Capture the cell that displays the provided text and extract its [X, Y] central coordinate. 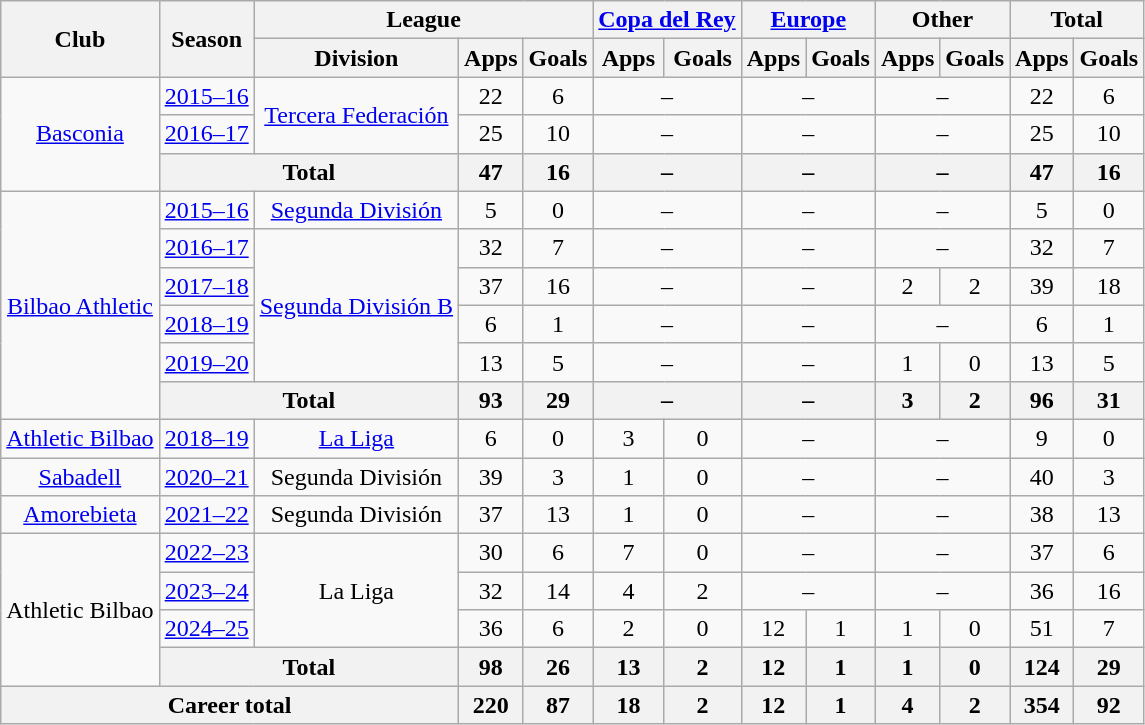
2024–25 [206, 629]
40 [1042, 477]
Europe [808, 20]
51 [1042, 629]
26 [558, 667]
Basconia [80, 134]
96 [1042, 400]
Division [356, 58]
Club [80, 39]
2021–22 [206, 515]
Season [206, 39]
124 [1042, 667]
2023–24 [206, 591]
2017–18 [206, 286]
League [424, 20]
2019–20 [206, 362]
31 [1109, 400]
92 [1109, 705]
Tercera Federación [356, 115]
220 [491, 705]
2020–21 [206, 477]
14 [558, 591]
Career total [230, 705]
Bilbao Athletic [80, 305]
2022–23 [206, 553]
Sabadell [80, 477]
Segunda División B [356, 305]
Amorebieta [80, 515]
93 [491, 400]
Other [942, 20]
38 [1042, 515]
98 [491, 667]
9 [1042, 438]
354 [1042, 705]
30 [491, 553]
Copa del Rey [667, 20]
87 [558, 705]
